Provide the [X, Y] coordinate of the cell's center where the given text is located.  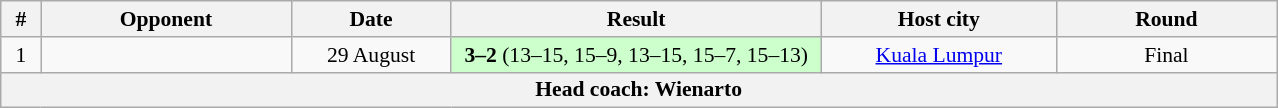
Final [1166, 55]
Head coach: Wienarto [639, 90]
Date [371, 19]
Round [1166, 19]
Kuala Lumpur [938, 55]
1 [21, 55]
Host city [938, 19]
3–2 (13–15, 15–9, 13–15, 15–7, 15–13) [636, 55]
# [21, 19]
Result [636, 19]
Opponent [166, 19]
29 August [371, 55]
